Detect which cell encompasses the target text, then output its [X, Y] center coordinate. 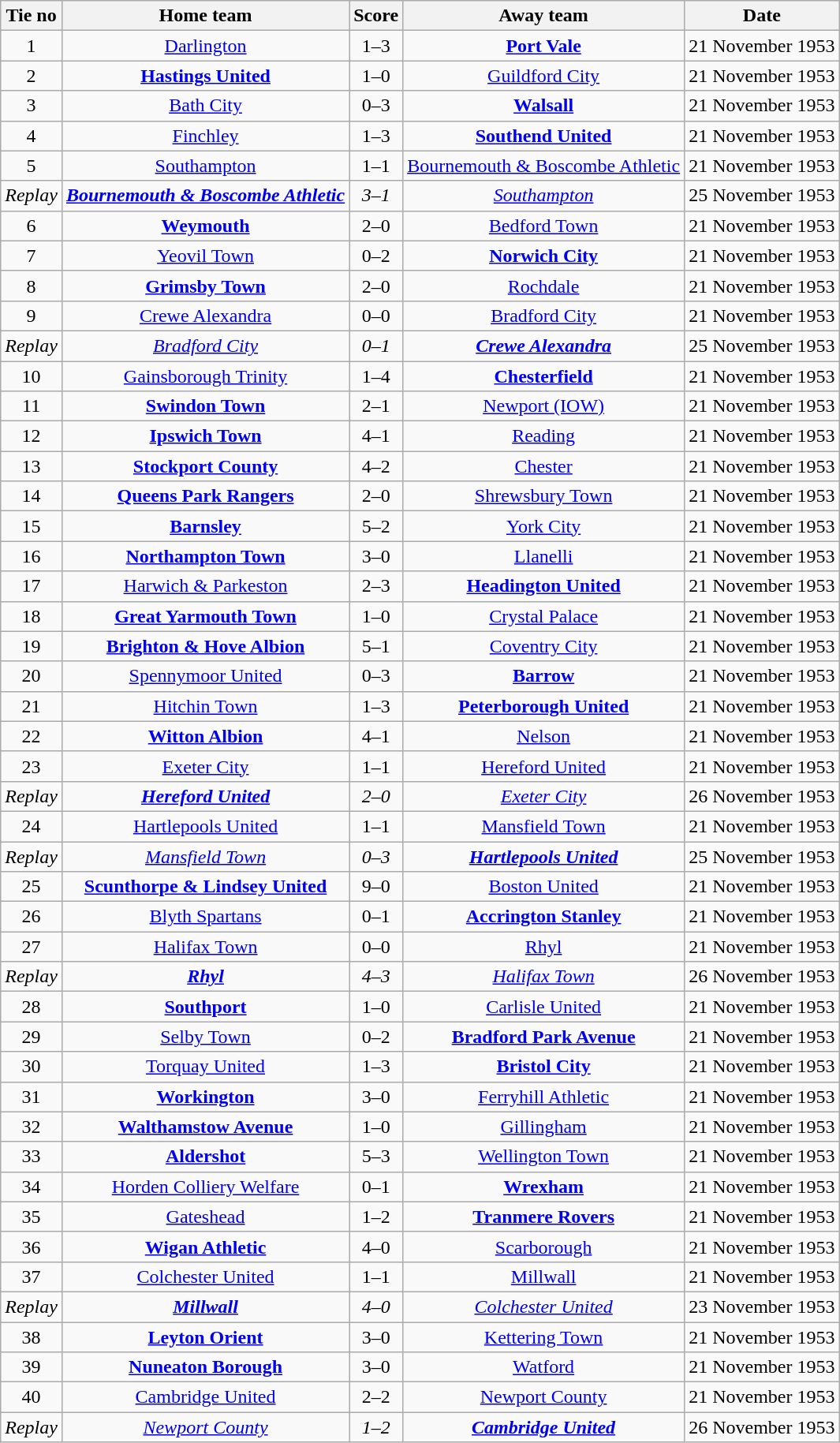
16 [32, 556]
25 [32, 887]
20 [32, 676]
5–3 [376, 1157]
29 [32, 1037]
Walsall [544, 106]
11 [32, 406]
35 [32, 1217]
3 [32, 106]
Yeovil Town [205, 256]
Blyth Spartans [205, 917]
21 [32, 706]
Scunthorpe & Lindsey United [205, 887]
Selby Town [205, 1037]
30 [32, 1067]
3–1 [376, 196]
Scarborough [544, 1247]
9 [32, 316]
2–3 [376, 586]
14 [32, 496]
Darlington [205, 46]
Bradford Park Avenue [544, 1037]
Aldershot [205, 1157]
31 [32, 1097]
Chesterfield [544, 376]
Nelson [544, 736]
Tie no [32, 16]
Carlisle United [544, 1007]
Score [376, 16]
Kettering Town [544, 1337]
Watford [544, 1367]
Barrow [544, 676]
9–0 [376, 887]
23 November 1953 [762, 1307]
28 [32, 1007]
Headington United [544, 586]
37 [32, 1277]
Wigan Athletic [205, 1247]
1–4 [376, 376]
Gateshead [205, 1217]
Reading [544, 436]
13 [32, 466]
2–1 [376, 406]
Coventry City [544, 646]
Gainsborough Trinity [205, 376]
26 [32, 917]
33 [32, 1157]
4–2 [376, 466]
Harwich & Parkeston [205, 586]
Southport [205, 1007]
Tranmere Rovers [544, 1217]
Bath City [205, 106]
Wrexham [544, 1187]
York City [544, 526]
Away team [544, 16]
27 [32, 947]
Queens Park Rangers [205, 496]
Swindon Town [205, 406]
Boston United [544, 887]
Guildford City [544, 76]
Spennymoor United [205, 676]
Crystal Palace [544, 616]
5–1 [376, 646]
39 [32, 1367]
34 [32, 1187]
12 [32, 436]
Great Yarmouth Town [205, 616]
6 [32, 226]
Wellington Town [544, 1157]
Barnsley [205, 526]
Ferryhill Athletic [544, 1097]
Torquay United [205, 1067]
2 [32, 76]
23 [32, 766]
Walthamstow Avenue [205, 1127]
18 [32, 616]
Horden Colliery Welfare [205, 1187]
5–2 [376, 526]
Northampton Town [205, 556]
Port Vale [544, 46]
Accrington Stanley [544, 917]
Hastings United [205, 76]
24 [32, 826]
4 [32, 136]
4–3 [376, 977]
Nuneaton Borough [205, 1367]
8 [32, 286]
Newport (IOW) [544, 406]
15 [32, 526]
10 [32, 376]
Stockport County [205, 466]
19 [32, 646]
Ipswich Town [205, 436]
36 [32, 1247]
Bristol City [544, 1067]
Home team [205, 16]
Bedford Town [544, 226]
5 [32, 166]
Hitchin Town [205, 706]
17 [32, 586]
Rochdale [544, 286]
38 [32, 1337]
2–2 [376, 1397]
Brighton & Hove Albion [205, 646]
7 [32, 256]
Workington [205, 1097]
Peterborough United [544, 706]
1 [32, 46]
Weymouth [205, 226]
Shrewsbury Town [544, 496]
Norwich City [544, 256]
Chester [544, 466]
Finchley [205, 136]
32 [32, 1127]
22 [32, 736]
Southend United [544, 136]
40 [32, 1397]
Grimsby Town [205, 286]
Gillingham [544, 1127]
Llanelli [544, 556]
Leyton Orient [205, 1337]
Witton Albion [205, 736]
Date [762, 16]
